Detect which cell encompasses the target text, then output its (x, y) center coordinate. 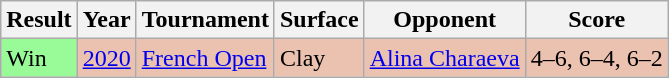
Win (39, 58)
Tournament (205, 20)
French Open (205, 58)
Opponent (444, 20)
Alina Charaeva (444, 58)
4–6, 6–4, 6–2 (596, 58)
Score (596, 20)
Year (106, 20)
2020 (106, 58)
Result (39, 20)
Clay (319, 58)
Surface (319, 20)
